For the text-containing cell, return its midpoint in (X, Y) coordinate format. 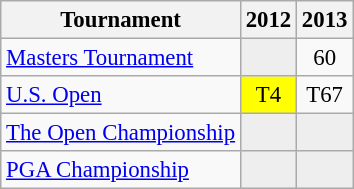
T67 (325, 95)
2012 (268, 20)
60 (325, 58)
PGA Championship (121, 170)
The Open Championship (121, 133)
U.S. Open (121, 95)
Masters Tournament (121, 58)
T4 (268, 95)
2013 (325, 20)
Tournament (121, 20)
